Extract the (x, y) coordinate from the center of the cell holding the provided text.  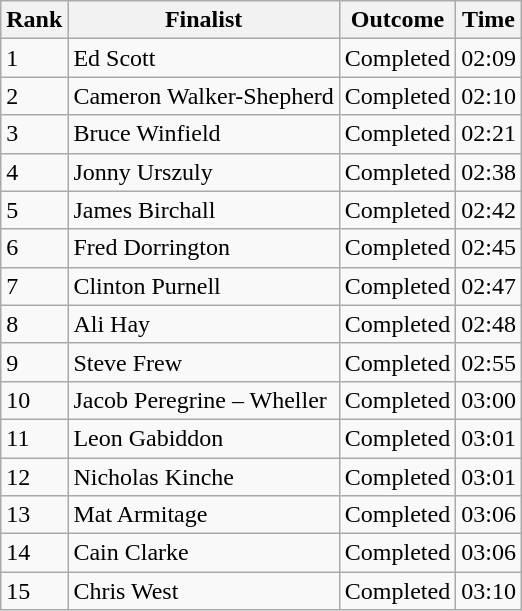
Cameron Walker-Shepherd (204, 96)
Clinton Purnell (204, 286)
02:42 (489, 210)
Rank (34, 20)
9 (34, 362)
Jacob Peregrine – Wheller (204, 400)
Leon Gabiddon (204, 438)
3 (34, 134)
5 (34, 210)
1 (34, 58)
03:10 (489, 591)
02:45 (489, 248)
Fred Dorrington (204, 248)
02:38 (489, 172)
03:00 (489, 400)
4 (34, 172)
02:09 (489, 58)
James Birchall (204, 210)
Outcome (397, 20)
Finalist (204, 20)
Jonny Urszuly (204, 172)
8 (34, 324)
13 (34, 515)
02:21 (489, 134)
11 (34, 438)
12 (34, 477)
02:48 (489, 324)
6 (34, 248)
7 (34, 286)
Time (489, 20)
Mat Armitage (204, 515)
02:10 (489, 96)
02:55 (489, 362)
10 (34, 400)
Chris West (204, 591)
14 (34, 553)
Bruce Winfield (204, 134)
Steve Frew (204, 362)
15 (34, 591)
2 (34, 96)
Cain Clarke (204, 553)
Nicholas Kinche (204, 477)
Ali Hay (204, 324)
02:47 (489, 286)
Ed Scott (204, 58)
